Return (X, Y) of the center of cell containing provided text 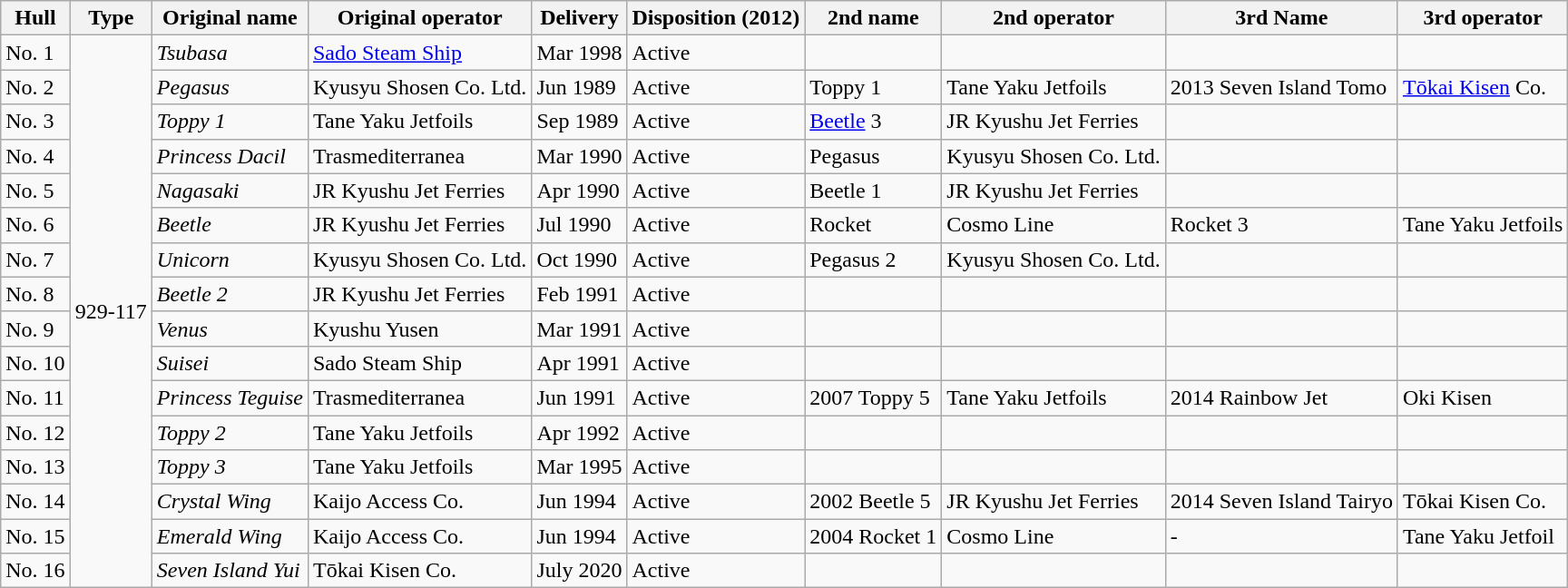
2014 Rainbow Jet (1281, 397)
No. 2 (35, 87)
Beetle 1 (873, 191)
Mar 1995 (579, 467)
Sep 1989 (579, 122)
Princess Dacil (230, 156)
Jul 1990 (579, 225)
Type (111, 18)
No. 14 (35, 502)
- (1281, 536)
2nd name (873, 18)
Rocket 3 (1281, 225)
2007 Toppy 5 (873, 397)
3rd Name (1281, 18)
Oki Kisen (1483, 397)
2002 Beetle 5 (873, 502)
Unicorn (230, 260)
Apr 1990 (579, 191)
Toppy 3 (230, 467)
Mar 1990 (579, 156)
No. 8 (35, 294)
No. 1 (35, 53)
2nd operator (1053, 18)
2004 Rocket 1 (873, 536)
July 2020 (579, 571)
Apr 1991 (579, 363)
Rocket (873, 225)
Toppy 2 (230, 433)
No. 10 (35, 363)
Pegasus 2 (873, 260)
No. 15 (35, 536)
Kyushu Yusen (419, 328)
Oct 1990 (579, 260)
Disposition (2012) (716, 18)
No. 13 (35, 467)
No. 16 (35, 571)
Emerald Wing (230, 536)
No. 11 (35, 397)
Crystal Wing (230, 502)
No. 9 (35, 328)
Beetle (230, 225)
Jun 1989 (579, 87)
Nagasaki (230, 191)
Hull (35, 18)
Jun 1991 (579, 397)
Suisei (230, 363)
Original name (230, 18)
Tane Yaku Jetfoil (1483, 536)
Mar 1998 (579, 53)
929-117 (111, 312)
3rd operator (1483, 18)
Beetle 3 (873, 122)
2013 Seven Island Tomo (1281, 87)
No. 12 (35, 433)
Original operator (419, 18)
No. 5 (35, 191)
No. 3 (35, 122)
Beetle 2 (230, 294)
Feb 1991 (579, 294)
Apr 1992 (579, 433)
Princess Teguise (230, 397)
No. 6 (35, 225)
No. 7 (35, 260)
Delivery (579, 18)
Tsubasa (230, 53)
Mar 1991 (579, 328)
Seven Island Yui (230, 571)
2014 Seven Island Tairyo (1281, 502)
No. 4 (35, 156)
Venus (230, 328)
